For the text-containing cell, return its midpoint in [X, Y] coordinate format. 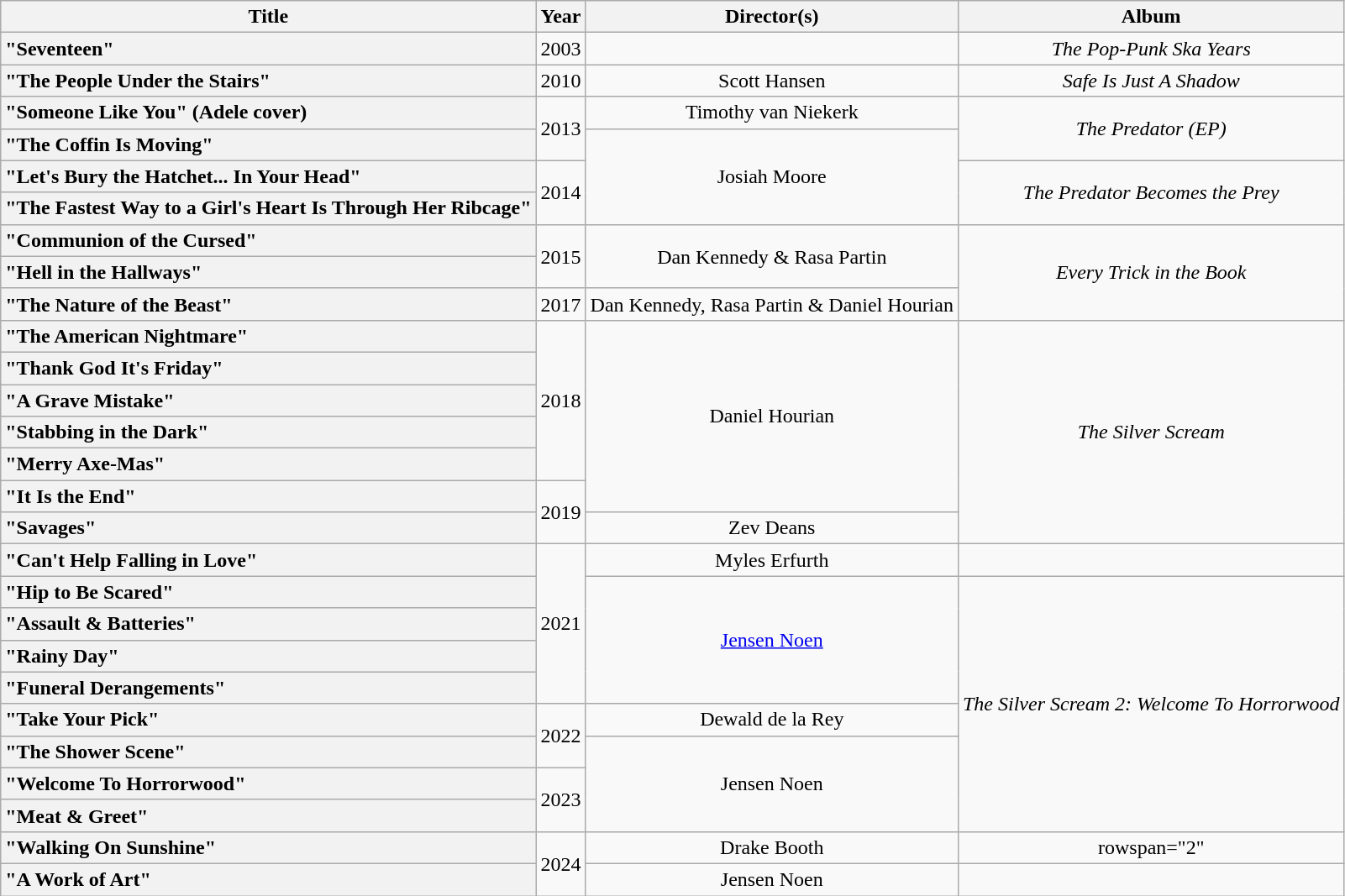
2010 [561, 81]
"The Nature of the Beast" [269, 304]
The Predator (EP) [1151, 128]
Drake Booth [771, 847]
Dewald de la Rey [771, 720]
2024 [561, 863]
Director(s) [771, 17]
"Welcome To Horrorwood" [269, 783]
"The Fastest Way to a Girl's Heart Is Through Her Ribcage" [269, 208]
"The Coffin Is Moving" [269, 144]
Timothy van Niekerk [771, 113]
The Silver Scream 2: Welcome To Horrorwood [1151, 704]
"A Grave Mistake" [269, 401]
"Hell in the Hallways" [269, 272]
"Hip to Be Scared" [269, 592]
2019 [561, 512]
Zev Deans [771, 528]
"The People Under the Stairs" [269, 81]
"Rainy Day" [269, 656]
2021 [561, 624]
"A Work of Art" [269, 879]
"Can't Help Falling in Love" [269, 560]
"Someone Like You" (Adele cover) [269, 113]
2017 [561, 304]
2014 [561, 192]
"Savages" [269, 528]
The Predator Becomes the Prey [1151, 192]
"Let's Bury the Hatchet... In Your Head" [269, 176]
The Silver Scream [1151, 432]
"Funeral Derangements" [269, 688]
2022 [561, 736]
Scott Hansen [771, 81]
Album [1151, 17]
"Communion of the Cursed" [269, 240]
2018 [561, 400]
Dan Kennedy & Rasa Partin [771, 256]
"Walking On Sunshine" [269, 847]
"Stabbing in the Dark" [269, 432]
Myles Erfurth [771, 560]
rowspan="2" [1151, 847]
Dan Kennedy, Rasa Partin & Daniel Hourian [771, 304]
2003 [561, 49]
"Meat & Greet" [269, 815]
"Assault & Batteries" [269, 624]
"The American Nightmare" [269, 336]
The Pop-Punk Ska Years [1151, 49]
Every Trick in the Book [1151, 272]
"The Shower Scene" [269, 752]
2015 [561, 256]
"It Is the End" [269, 496]
"Take Your Pick" [269, 720]
2023 [561, 799]
Year [561, 17]
2013 [561, 128]
Daniel Hourian [771, 416]
"Thank God It's Friday" [269, 368]
"Seventeen" [269, 49]
Title [269, 17]
"Merry Axe-Mas" [269, 464]
Safe Is Just A Shadow [1151, 81]
Josiah Moore [771, 176]
